From the cell containing the given text, extract its center point as [x, y] coordinate. 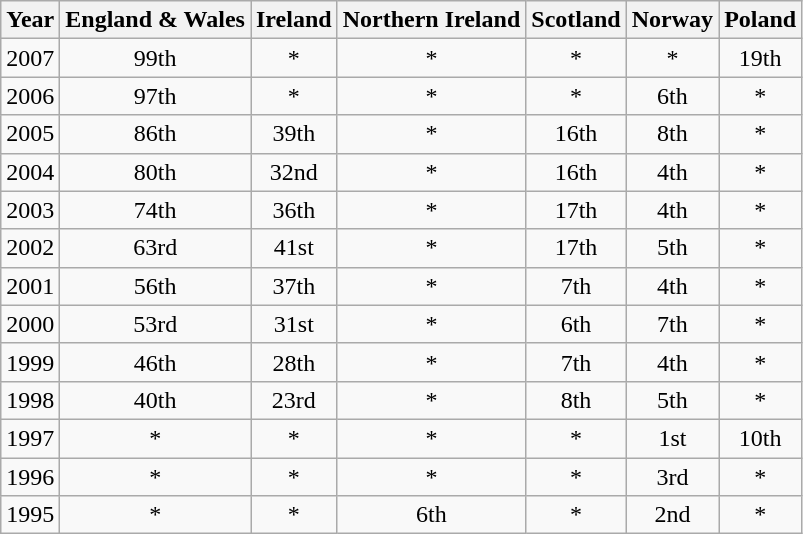
Scotland [576, 20]
99th [156, 58]
Poland [760, 20]
36th [294, 210]
63rd [156, 248]
32nd [294, 172]
Year [30, 20]
1998 [30, 400]
Norway [672, 20]
19th [760, 58]
1999 [30, 362]
10th [760, 438]
40th [156, 400]
74th [156, 210]
1996 [30, 477]
2007 [30, 58]
2nd [672, 515]
31st [294, 324]
2003 [30, 210]
1997 [30, 438]
86th [156, 134]
2001 [30, 286]
2005 [30, 134]
28th [294, 362]
England & Wales [156, 20]
1st [672, 438]
2000 [30, 324]
97th [156, 96]
3rd [672, 477]
1995 [30, 515]
56th [156, 286]
80th [156, 172]
41st [294, 248]
23rd [294, 400]
46th [156, 362]
2006 [30, 96]
Ireland [294, 20]
39th [294, 134]
2004 [30, 172]
Northern Ireland [432, 20]
2002 [30, 248]
53rd [156, 324]
37th [294, 286]
